Capture the cell that displays the provided text and extract its [X, Y] central coordinate. 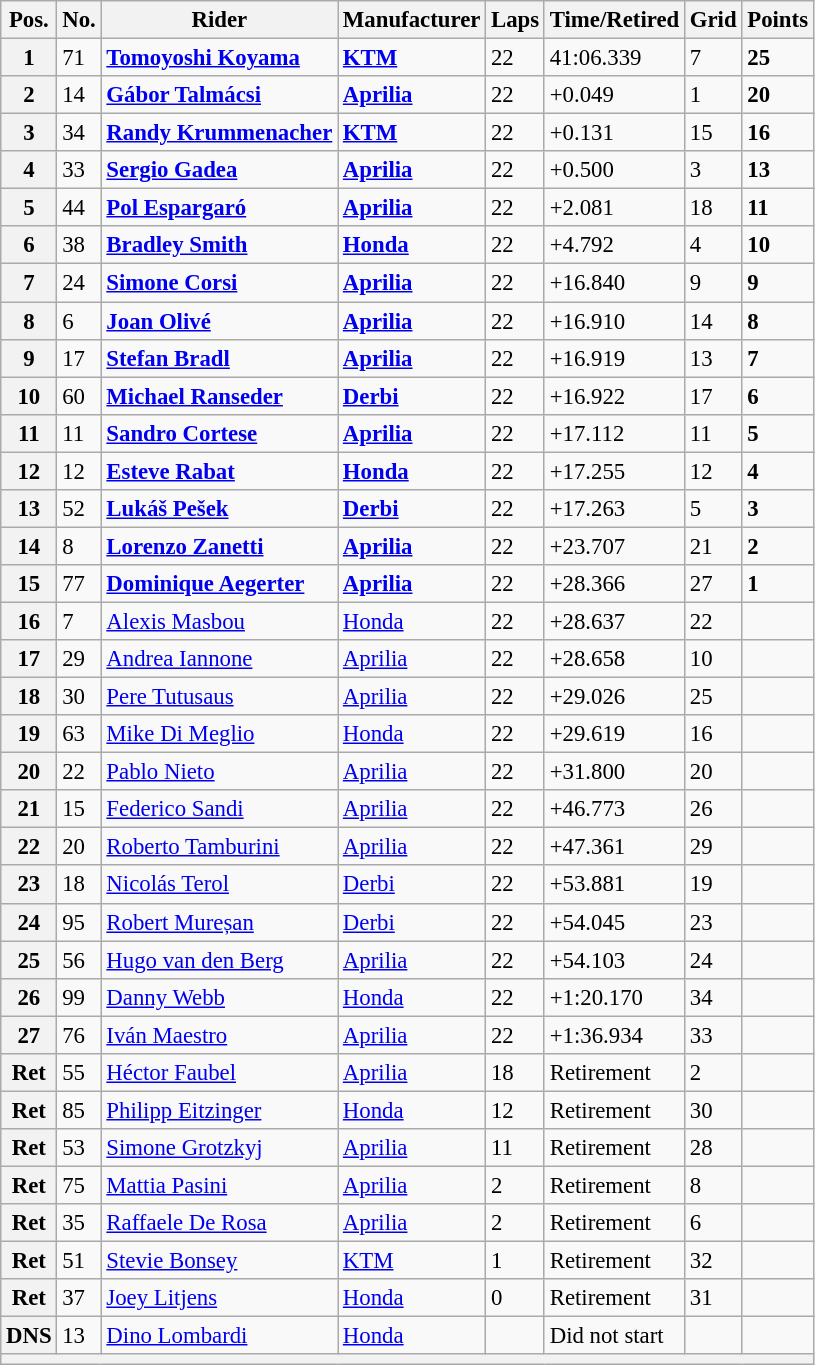
75 [79, 1185]
+28.366 [614, 584]
38 [79, 245]
Time/Retired [614, 20]
Pos. [29, 20]
+16.922 [614, 396]
Lorenzo Zanetti [220, 546]
Stevie Bonsey [220, 1261]
Raffaele De Rosa [220, 1223]
Nicolás Terol [220, 885]
+17.263 [614, 509]
Simone Corsi [220, 283]
Joey Litjens [220, 1298]
+29.619 [614, 734]
+28.658 [614, 659]
Pere Tutusaus [220, 697]
+46.773 [614, 809]
Stefan Bradl [220, 358]
DNS [29, 1336]
Lukáš Pešek [220, 509]
Esteve Rabat [220, 471]
Pol Espargaró [220, 208]
Pablo Nieto [220, 772]
85 [79, 1110]
Joan Olivé [220, 321]
53 [79, 1148]
+16.910 [614, 321]
52 [79, 509]
Alexis Masbou [220, 621]
95 [79, 922]
+47.361 [614, 847]
+28.637 [614, 621]
Grid [712, 20]
Simone Grotzkyj [220, 1148]
Danny Webb [220, 997]
+31.800 [614, 772]
+17.112 [614, 433]
Roberto Tamburini [220, 847]
Points [778, 20]
Rider [220, 20]
Federico Sandi [220, 809]
Mike Di Meglio [220, 734]
Philipp Eitzinger [220, 1110]
No. [79, 20]
37 [79, 1298]
Tomoyoshi Koyama [220, 58]
Sandro Cortese [220, 433]
+17.255 [614, 471]
99 [79, 997]
0 [516, 1298]
Andrea Iannone [220, 659]
41:06.339 [614, 58]
+0.500 [614, 170]
+2.081 [614, 208]
71 [79, 58]
Randy Krummenacher [220, 133]
+1:20.170 [614, 997]
32 [712, 1261]
Sergio Gadea [220, 170]
Laps [516, 20]
31 [712, 1298]
Robert Mureșan [220, 922]
Michael Ranseder [220, 396]
+0.131 [614, 133]
+1:36.934 [614, 1035]
Bradley Smith [220, 245]
Héctor Faubel [220, 1073]
Dino Lombardi [220, 1336]
+16.919 [614, 358]
55 [79, 1073]
Iván Maestro [220, 1035]
Manufacturer [412, 20]
56 [79, 960]
28 [712, 1148]
Mattia Pasini [220, 1185]
51 [79, 1261]
+54.045 [614, 922]
Hugo van den Berg [220, 960]
77 [79, 584]
76 [79, 1035]
+16.840 [614, 283]
+0.049 [614, 95]
Gábor Talmácsi [220, 95]
+54.103 [614, 960]
+4.792 [614, 245]
44 [79, 208]
Did not start [614, 1336]
35 [79, 1223]
+23.707 [614, 546]
+29.026 [614, 697]
63 [79, 734]
+53.881 [614, 885]
60 [79, 396]
Dominique Aegerter [220, 584]
